Extract the [X, Y] coordinate from the center of the cell holding the provided text.  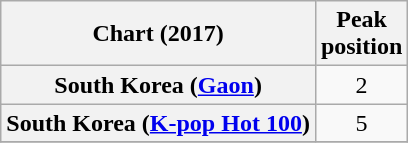
South Korea (Gaon) [158, 85]
5 [361, 123]
2 [361, 85]
Peakposition [361, 34]
South Korea (K-pop Hot 100) [158, 123]
Chart (2017) [158, 34]
